Extract the (x, y) coordinate from the center of the cell holding the provided text.  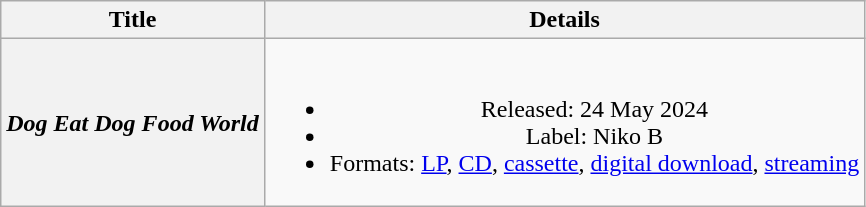
Title (133, 20)
Released: 24 May 2024Label: Niko BFormats: LP, CD, cassette, digital download, streaming (564, 122)
Dog Eat Dog Food World (133, 122)
Details (564, 20)
